Extract the [X, Y] coordinate from the center of the cell holding the provided text.  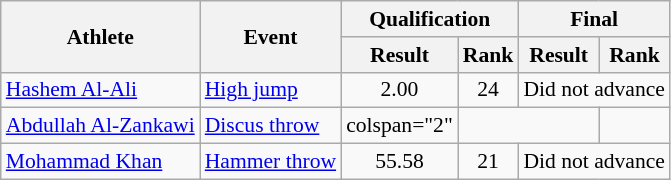
2.00 [400, 90]
Mohammad Khan [100, 162]
24 [488, 90]
colspan="2" [400, 126]
High jump [270, 90]
21 [488, 162]
Qualification [430, 19]
55.58 [400, 162]
Hashem Al-Ali [100, 90]
Discus throw [270, 126]
Athlete [100, 36]
Abdullah Al-Zankawi [100, 126]
Hammer throw [270, 162]
Final [594, 19]
Event [270, 36]
